Determine the [X, Y] coordinate at the center of the cell enclosing the given text.  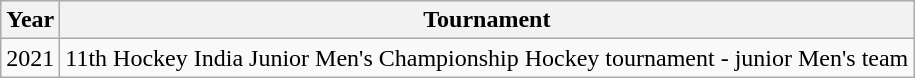
11th Hockey India Junior Men's Championship Hockey tournament - junior Men's team [487, 58]
Year [30, 20]
2021 [30, 58]
Tournament [487, 20]
